Identify which cell holds the provided text, then report its (X, Y) central coordinate. 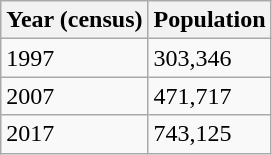
2007 (74, 96)
Year (census) (74, 20)
2017 (74, 134)
Population (210, 20)
303,346 (210, 58)
1997 (74, 58)
471,717 (210, 96)
743,125 (210, 134)
